Return [x, y] of the center of cell containing provided text 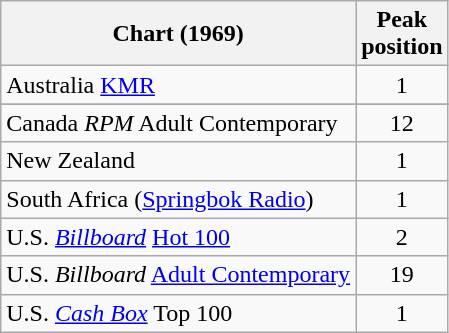
19 [402, 275]
2 [402, 237]
New Zealand [178, 161]
Canada RPM Adult Contemporary [178, 123]
Chart (1969) [178, 34]
Australia KMR [178, 85]
U.S. Billboard Adult Contemporary [178, 275]
12 [402, 123]
U.S. Cash Box Top 100 [178, 313]
Peakposition [402, 34]
South Africa (Springbok Radio) [178, 199]
U.S. Billboard Hot 100 [178, 237]
